Find where the given text appears and provide that cell's center as (x, y) coordinate. 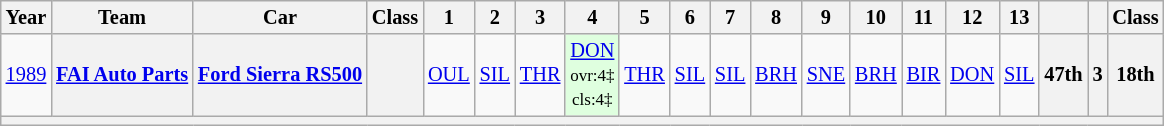
1989 (26, 75)
6 (690, 17)
BIR (924, 75)
SNE (826, 75)
Team (122, 17)
1 (449, 17)
8 (776, 17)
5 (644, 17)
DON (972, 75)
9 (826, 17)
OUL (449, 75)
12 (972, 17)
DONovr:4‡cls:4‡ (592, 75)
Car (280, 17)
Ford Sierra RS500 (280, 75)
7 (730, 17)
2 (495, 17)
47th (1063, 75)
FAI Auto Parts (122, 75)
13 (1019, 17)
4 (592, 17)
11 (924, 17)
10 (876, 17)
18th (1135, 75)
Year (26, 17)
